From the cell containing the given text, extract its center point as [X, Y] coordinate. 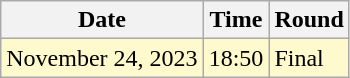
Final [309, 58]
Time [236, 20]
18:50 [236, 58]
Round [309, 20]
Date [102, 20]
November 24, 2023 [102, 58]
